Provide the (x, y) coordinate of the cell's center where the given text is located.  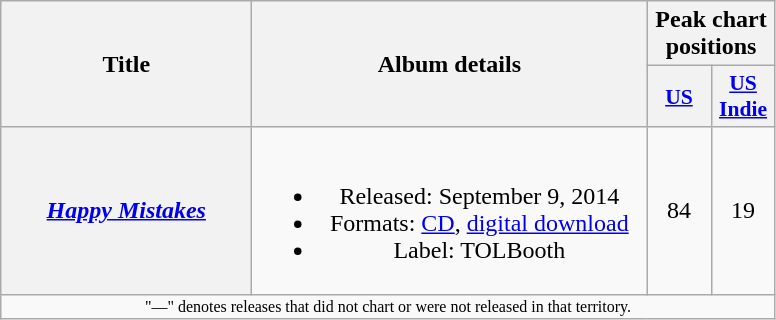
"—" denotes releases that did not chart or were not released in that territory. (388, 306)
Released: September 9, 2014Formats: CD, digital downloadLabel: TOLBooth (450, 210)
19 (743, 210)
Happy Mistakes (126, 210)
Peak chartpositions (711, 34)
US (679, 96)
USIndie (743, 96)
Title (126, 64)
Album details (450, 64)
84 (679, 210)
